Return the [X, Y] coordinate for the center point of the cell that contains the specified text.  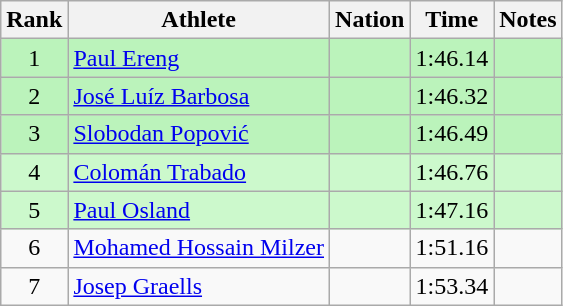
Athlete [199, 20]
1:46.32 [452, 96]
Notes [528, 20]
1:47.16 [452, 210]
Paul Osland [199, 210]
José Luíz Barbosa [199, 96]
Paul Ereng [199, 58]
Nation [370, 20]
4 [34, 172]
1:53.34 [452, 286]
1 [34, 58]
Colomán Trabado [199, 172]
1:46.14 [452, 58]
Slobodan Popović [199, 134]
3 [34, 134]
6 [34, 248]
Rank [34, 20]
Mohamed Hossain Milzer [199, 248]
5 [34, 210]
Time [452, 20]
1:51.16 [452, 248]
1:46.76 [452, 172]
Josep Graells [199, 286]
1:46.49 [452, 134]
7 [34, 286]
2 [34, 96]
